Determine the (x, y) coordinate at the center of the cell enclosing the given text.  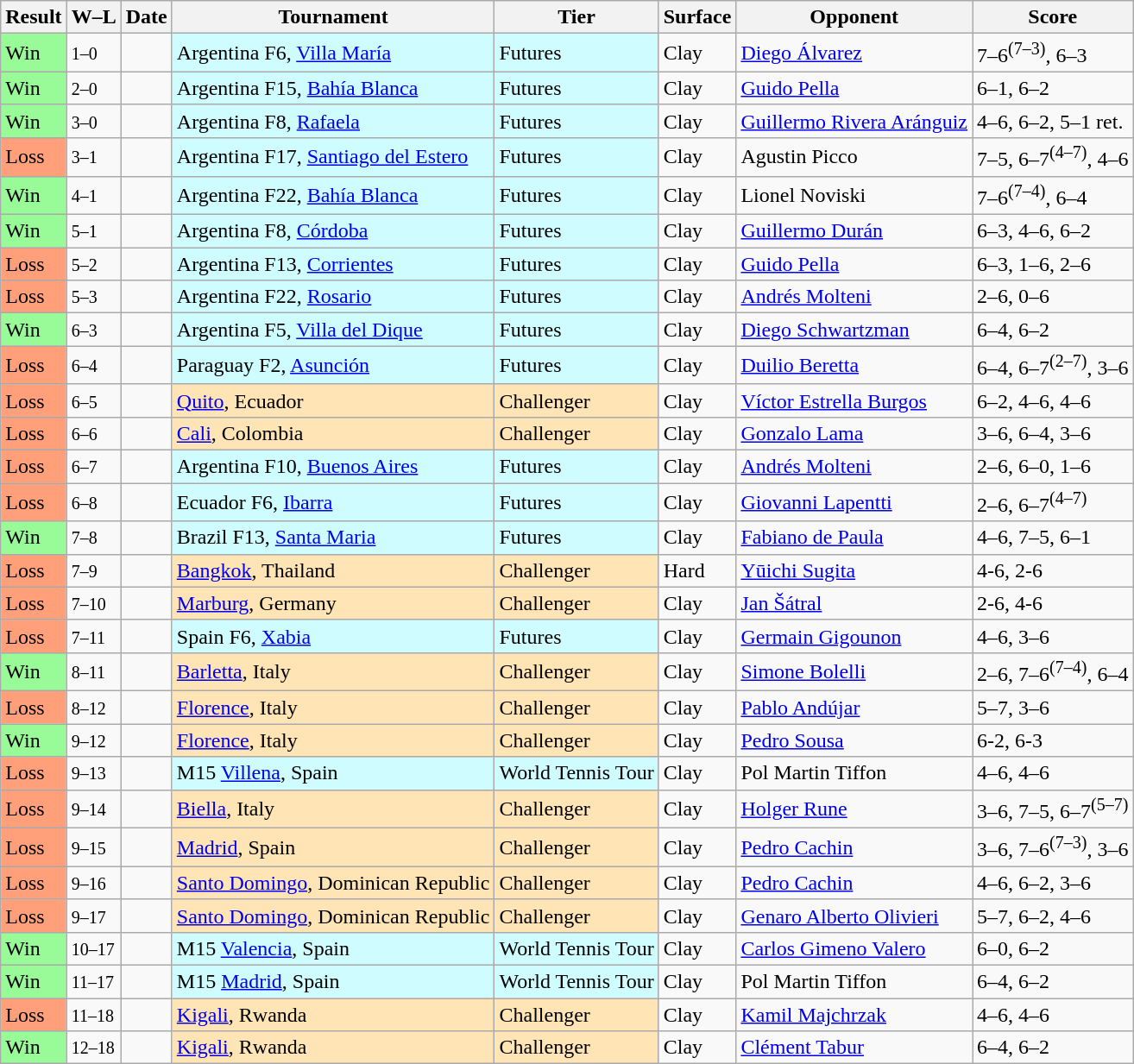
2–6, 6–7(4–7) (1053, 502)
6–4, 6–7(2–7), 3–6 (1053, 366)
6–5 (93, 400)
Surface (697, 17)
Cali, Colombia (333, 433)
6–6 (93, 433)
Hard (697, 570)
Kamil Majchrzak (854, 1014)
Argentina F22, Rosario (333, 297)
7–8 (93, 538)
Score (1053, 17)
4–6, 3–6 (1053, 636)
2–6, 0–6 (1053, 297)
3–6, 7–5, 6–7(5–7) (1053, 809)
Agustin Picco (854, 157)
Argentina F17, Santiago del Estero (333, 157)
2–0 (93, 88)
9–14 (93, 809)
Argentina F5, Villa del Dique (333, 330)
Diego Schwartzman (854, 330)
Argentina F6, Villa María (333, 54)
7–10 (93, 603)
Guillermo Rivera Aránguiz (854, 121)
Holger Rune (854, 809)
Gonzalo Lama (854, 433)
Pablo Andújar (854, 708)
2–6, 7–6(7–4), 6–4 (1053, 671)
5–1 (93, 231)
2–6, 6–0, 1–6 (1053, 467)
5–2 (93, 264)
Madrid, Spain (333, 847)
Date (147, 17)
6–2, 4–6, 4–6 (1053, 400)
M15 Valencia, Spain (333, 948)
5–3 (93, 297)
Argentina F8, Córdoba (333, 231)
Argentina F22, Bahía Blanca (333, 195)
Simone Bolelli (854, 671)
6–8 (93, 502)
Opponent (854, 17)
Ecuador F6, Ibarra (333, 502)
6–0, 6–2 (1053, 948)
11–17 (93, 981)
6-2, 6-3 (1053, 740)
Diego Álvarez (854, 54)
4–6, 6–2, 3–6 (1053, 883)
9–13 (93, 773)
Marburg, Germany (333, 603)
Barletta, Italy (333, 671)
M15 Villena, Spain (333, 773)
Tournament (333, 17)
Giovanni Lapentti (854, 502)
Jan Šátral (854, 603)
7–6(7–4), 6–4 (1053, 195)
Argentina F8, Rafaela (333, 121)
Genaro Alberto Olivieri (854, 916)
4–6, 7–5, 6–1 (1053, 538)
Argentina F15, Bahía Blanca (333, 88)
7–6(7–3), 6–3 (1053, 54)
4-6, 2-6 (1053, 570)
3–6, 6–4, 3–6 (1053, 433)
9–16 (93, 883)
Yūichi Sugita (854, 570)
Lionel Noviski (854, 195)
6–1, 6–2 (1053, 88)
Bangkok, Thailand (333, 570)
4–1 (93, 195)
Víctor Estrella Burgos (854, 400)
8–12 (93, 708)
4–6, 6–2, 5–1 ret. (1053, 121)
1–0 (93, 54)
Fabiano de Paula (854, 538)
11–18 (93, 1014)
7–11 (93, 636)
Tier (576, 17)
M15 Madrid, Spain (333, 981)
9–15 (93, 847)
6–4 (93, 366)
Duilio Beretta (854, 366)
W–L (93, 17)
7–5, 6–7(4–7), 4–6 (1053, 157)
7–9 (93, 570)
12–18 (93, 1048)
Result (34, 17)
Brazil F13, Santa Maria (333, 538)
Pedro Sousa (854, 740)
3–6, 7–6(7–3), 3–6 (1053, 847)
9–17 (93, 916)
9–12 (93, 740)
5–7, 6–2, 4–6 (1053, 916)
Biella, Italy (333, 809)
Germain Gigounon (854, 636)
Spain F6, Xabia (333, 636)
Paraguay F2, Asunción (333, 366)
Argentina F10, Buenos Aires (333, 467)
5–7, 3–6 (1053, 708)
2-6, 4-6 (1053, 603)
6–3 (93, 330)
Quito, Ecuador (333, 400)
6–3, 4–6, 6–2 (1053, 231)
Clément Tabur (854, 1048)
6–3, 1–6, 2–6 (1053, 264)
6–7 (93, 467)
3–0 (93, 121)
Carlos Gimeno Valero (854, 948)
Guillermo Durán (854, 231)
10–17 (93, 948)
Argentina F13, Corrientes (333, 264)
8–11 (93, 671)
3–1 (93, 157)
